Scan for the cell matching the given text and deliver its (x, y) coordinate at center. 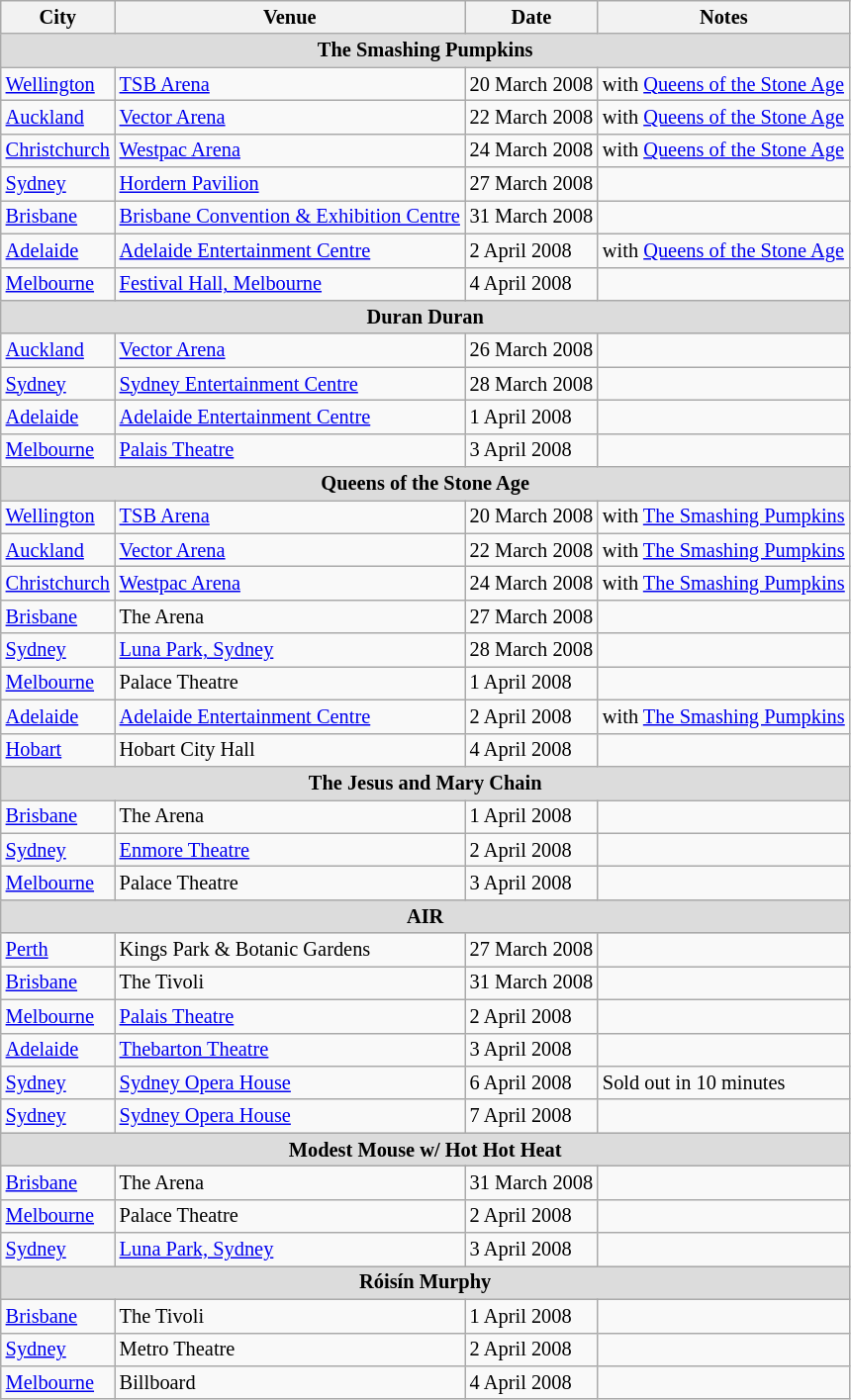
Festival Hall, Melbourne (290, 284)
City (57, 17)
26 March 2008 (531, 350)
Enmore Theatre (290, 850)
Notes (724, 17)
Hobart City Hall (290, 750)
Brisbane Convention & Exhibition Centre (290, 217)
Róisín Murphy (425, 1282)
Venue (290, 17)
Billboard (290, 1382)
Thebarton Theatre (290, 1050)
The Jesus and Mary Chain (425, 783)
Sold out in 10 minutes (724, 1082)
Sydney Entertainment Centre (290, 384)
7 April 2008 (531, 1116)
Hordern Pavilion (290, 184)
Hobart (57, 750)
Kings Park & Botanic Gardens (290, 950)
Queens of the Stone Age (425, 484)
Date (531, 17)
Duran Duran (425, 317)
AIR (425, 916)
Perth (57, 950)
Modest Mouse w/ Hot Hot Heat (425, 1150)
Metro Theatre (290, 1350)
The Smashing Pumpkins (425, 50)
6 April 2008 (531, 1082)
